Scan for the cell matching the given text and deliver its (x, y) coordinate at center. 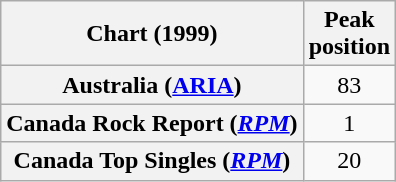
Australia (ARIA) (152, 85)
Chart (1999) (152, 34)
Canada Rock Report (RPM) (152, 123)
1 (349, 123)
83 (349, 85)
Peakposition (349, 34)
Canada Top Singles (RPM) (152, 161)
20 (349, 161)
